Determine the [X, Y] coordinate at the center of the cell enclosing the given text.  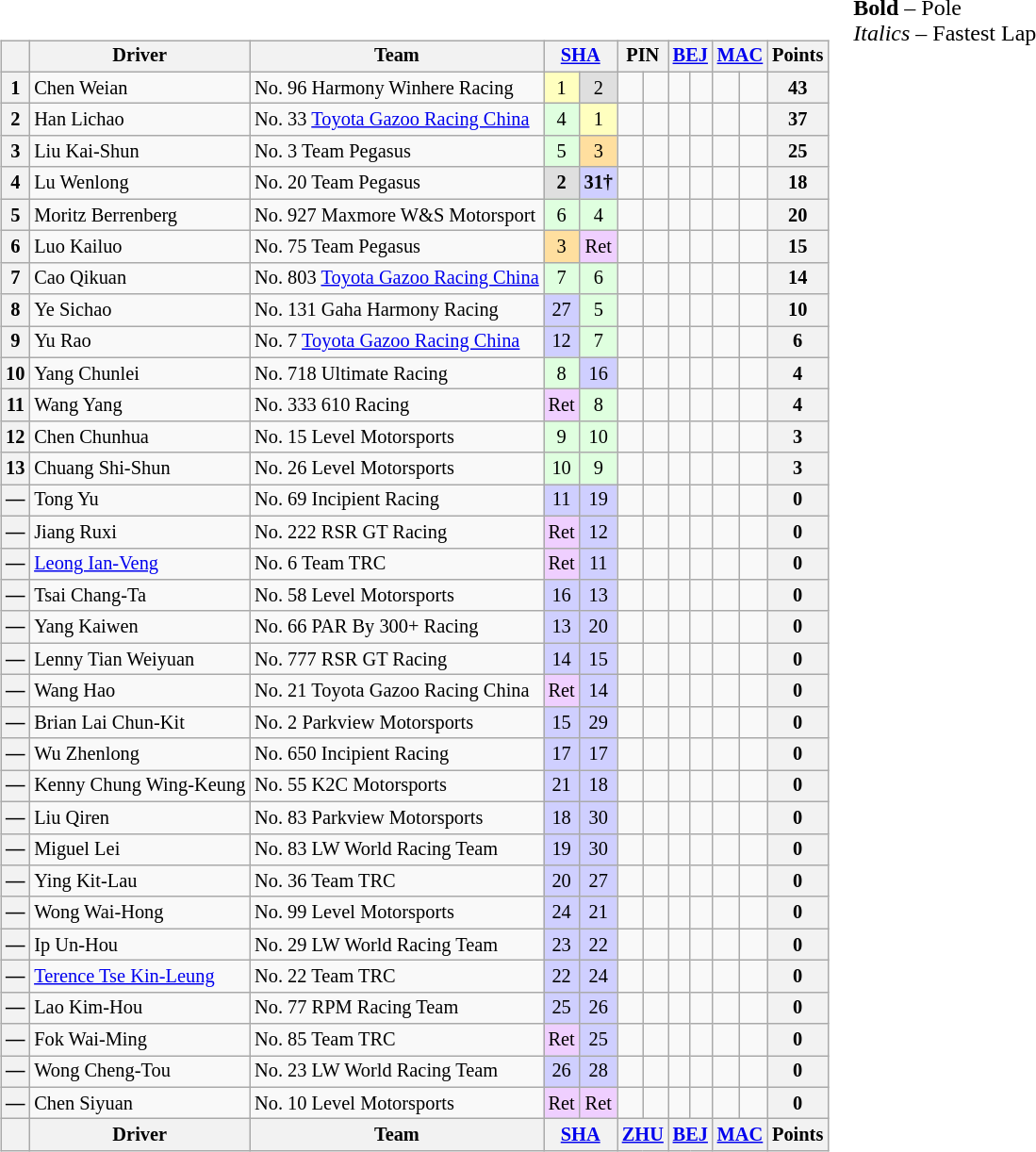
Moritz Berrenberg [140, 215]
No. 15 Level Motorsports [396, 437]
No. 33 Toyota Gazoo Racing China [396, 120]
No. 222 RSR GT Racing [396, 532]
No. 650 Incipient Racing [396, 754]
Brian Lai Chun-Kit [140, 722]
Lao Kim-Hou [140, 1008]
Kenny Chung Wing-Keung [140, 786]
Wang Hao [140, 691]
No. 718 Ultimate Racing [396, 373]
No. 333 610 Racing [396, 405]
Wong Wai-Hong [140, 913]
No. 83 LW World Racing Team [396, 849]
No. 83 Parkview Motorsports [396, 817]
Lenny Tian Weiyuan [140, 659]
No. 22 Team TRC [396, 977]
No. 2 Parkview Motorsports [396, 722]
No. 29 LW World Racing Team [396, 945]
Terence Tse Kin-Leung [140, 977]
Chen Weian [140, 88]
Chen Siyuan [140, 1103]
Ying Kit-Lau [140, 881]
Luo Kailuo [140, 247]
No. 927 Maxmore W&S Motorsport [396, 215]
No. 131 Gaha Harmony Racing [396, 310]
Han Lichao [140, 120]
ZHU [643, 1135]
Fok Wai-Ming [140, 1040]
No. 21 Toyota Gazoo Racing China [396, 691]
Ye Sichao [140, 310]
Yang Kaiwen [140, 627]
No. 85 Team TRC [396, 1040]
No. 26 Level Motorsports [396, 469]
28 [599, 1072]
No. 96 Harmony Winhere Racing [396, 88]
Chen Chunhua [140, 437]
Lu Wenlong [140, 183]
No. 20 Team Pegasus [396, 183]
Tong Yu [140, 501]
No. 777 RSR GT Racing [396, 659]
Ip Un-Hou [140, 945]
Cao Qikuan [140, 278]
Wang Yang [140, 405]
37 [798, 120]
Jiang Ruxi [140, 532]
No. 803 Toyota Gazoo Racing China [396, 278]
No. 66 PAR By 300+ Racing [396, 627]
Leong Ian-Veng [140, 564]
Chuang Shi-Shun [140, 469]
Miguel Lei [140, 849]
23 [562, 945]
No. 3 Team Pegasus [396, 152]
No. 55 K2C Motorsports [396, 786]
No. 36 Team TRC [396, 881]
Wu Zhenlong [140, 754]
No. 69 Incipient Racing [396, 501]
Wong Cheng-Tou [140, 1072]
No. 7 Toyota Gazoo Racing China [396, 342]
43 [798, 88]
31† [599, 183]
No. 77 RPM Racing Team [396, 1008]
PIN [643, 57]
Tsai Chang-Ta [140, 596]
Liu Qiren [140, 817]
29 [599, 722]
Yang Chunlei [140, 373]
No. 10 Level Motorsports [396, 1103]
Yu Rao [140, 342]
No. 75 Team Pegasus [396, 247]
No. 58 Level Motorsports [396, 596]
No. 99 Level Motorsports [396, 913]
Liu Kai-Shun [140, 152]
No. 6 Team TRC [396, 564]
No. 23 LW World Racing Team [396, 1072]
